Determine the (X, Y) coordinate at the center of the cell enclosing the given text.  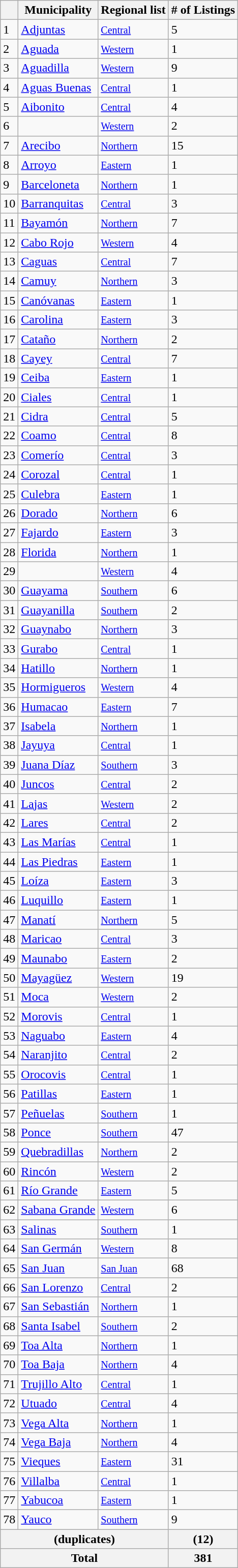
75 (9, 1461)
Rincón (58, 1171)
40 (9, 784)
Caguas (58, 262)
Sabana Grande (58, 1210)
18 (9, 358)
32 (9, 629)
Cataño (58, 339)
Juana Díaz (58, 765)
Patillas (58, 1094)
33 (9, 649)
Municipality (58, 10)
Comerío (58, 455)
# of Listings (203, 10)
36 (9, 707)
Vega Baja (58, 1442)
(duplicates) (84, 1539)
(12) (203, 1539)
21 (9, 416)
67 (9, 1307)
Río Grande (58, 1191)
Aguada (58, 49)
Coamo (58, 436)
Las Piedras (58, 862)
Utuado (58, 1403)
60 (9, 1171)
66 (9, 1287)
54 (9, 1055)
Maunabo (58, 958)
Florida (58, 552)
55 (9, 1074)
Juncos (58, 784)
San Germán (58, 1249)
43 (9, 842)
53 (9, 1036)
Naranjito (58, 1055)
Guayama (58, 591)
Salinas (58, 1229)
30 (9, 591)
Naguabo (58, 1036)
35 (9, 687)
Villalba (58, 1481)
San Sebastián (58, 1307)
25 (9, 494)
Canóvanas (58, 300)
Guayanilla (58, 610)
Barranquitas (58, 203)
71 (9, 1384)
41 (9, 803)
Las Marías (58, 842)
Cidra (58, 416)
Moca (58, 997)
10 (9, 203)
Barceloneta (58, 184)
Isabela (58, 726)
Toa Alta (58, 1345)
Total (84, 1558)
45 (9, 881)
39 (9, 765)
49 (9, 958)
64 (9, 1249)
51 (9, 997)
70 (9, 1365)
Ponce (58, 1132)
Jayuya (58, 745)
46 (9, 900)
27 (9, 532)
Camuy (58, 281)
Corozal (58, 474)
17 (9, 339)
Quebradillas (58, 1152)
34 (9, 668)
13 (9, 262)
57 (9, 1113)
Adjuntas (58, 29)
Trujillo Alto (58, 1384)
56 (9, 1094)
Aguadilla (58, 68)
78 (9, 1520)
Humacao (58, 707)
381 (203, 1558)
28 (9, 552)
Culebra (58, 494)
11 (9, 223)
38 (9, 745)
Cayey (58, 358)
12 (9, 243)
74 (9, 1442)
72 (9, 1403)
Gurabo (58, 649)
Ciales (58, 397)
63 (9, 1229)
24 (9, 474)
Lajas (58, 803)
26 (9, 513)
29 (9, 571)
Loíza (58, 881)
16 (9, 320)
Arroyo (58, 165)
Luquillo (58, 900)
Fajardo (58, 532)
Orocovis (58, 1074)
37 (9, 726)
Hormigueros (58, 687)
Carolina (58, 320)
Vega Alta (58, 1423)
65 (9, 1268)
Vieques (58, 1461)
Aibonito (58, 107)
Mayagüez (58, 978)
22 (9, 436)
Manatí (58, 920)
20 (9, 397)
14 (9, 281)
Ceiba (58, 378)
50 (9, 978)
52 (9, 1016)
77 (9, 1500)
Peñuelas (58, 1113)
62 (9, 1210)
Guaynabo (58, 629)
San Lorenzo (58, 1287)
Bayamón (58, 223)
42 (9, 823)
23 (9, 455)
Yauco (58, 1520)
61 (9, 1191)
69 (9, 1345)
Toa Baja (58, 1365)
Morovis (58, 1016)
59 (9, 1152)
44 (9, 862)
Cabo Rojo (58, 243)
Maricao (58, 939)
Aguas Buenas (58, 87)
76 (9, 1481)
Hatillo (58, 668)
58 (9, 1132)
Santa Isabel (58, 1326)
73 (9, 1423)
Yabucoa (58, 1500)
Arecibo (58, 145)
48 (9, 939)
Lares (58, 823)
Dorado (58, 513)
Regional list (133, 10)
